Capture the cell that displays the provided text and extract its [x, y] central coordinate. 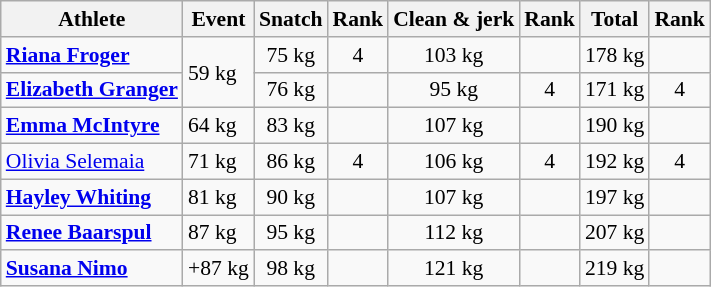
59 kg [218, 72]
Emma McIntyre [92, 126]
81 kg [218, 197]
190 kg [614, 126]
Olivia Selemaia [92, 162]
112 kg [454, 233]
207 kg [614, 233]
83 kg [291, 126]
Athlete [92, 19]
+87 kg [218, 269]
76 kg [291, 90]
87 kg [218, 233]
Event [218, 19]
103 kg [454, 55]
219 kg [614, 269]
Clean & jerk [454, 19]
86 kg [291, 162]
Susana Nimo [92, 269]
178 kg [614, 55]
Snatch [291, 19]
Hayley Whiting [92, 197]
192 kg [614, 162]
171 kg [614, 90]
121 kg [454, 269]
64 kg [218, 126]
106 kg [454, 162]
Renee Baarspul [92, 233]
75 kg [291, 55]
98 kg [291, 269]
90 kg [291, 197]
71 kg [218, 162]
Elizabeth Granger [92, 90]
197 kg [614, 197]
Riana Froger [92, 55]
Total [614, 19]
